Output the [x, y] coordinate of the center of the cell containing the given text.  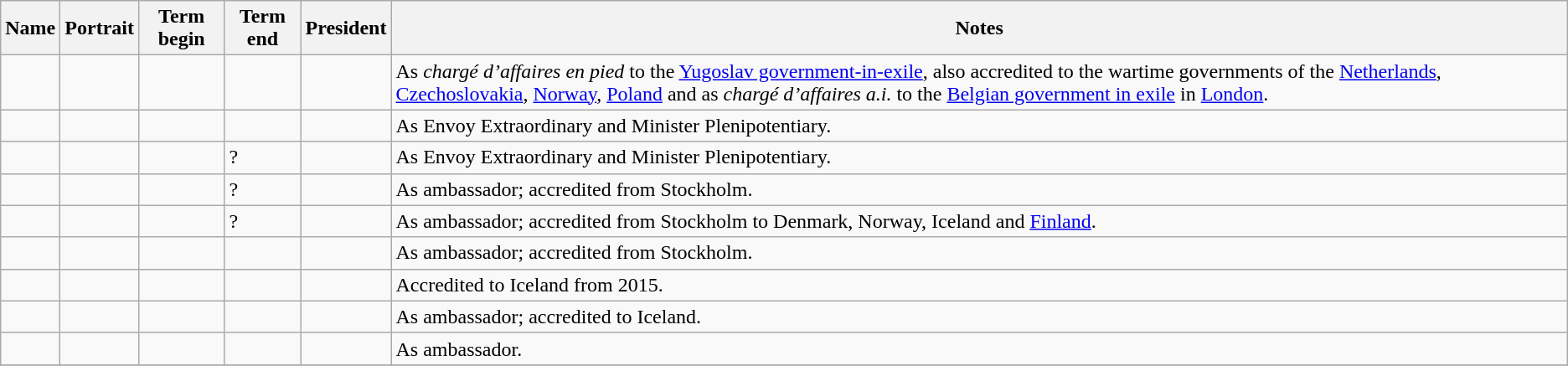
Term end [263, 28]
As ambassador; accredited from Stockholm to Denmark, Norway, Iceland and Finland. [979, 221]
Portrait [100, 28]
As ambassador. [979, 348]
President [346, 28]
Term begin [181, 28]
As ambassador; accredited to Iceland. [979, 317]
Name [30, 28]
Notes [979, 28]
Accredited to Iceland from 2015. [979, 285]
